Capture the cell that displays the provided text and extract its (x, y) central coordinate. 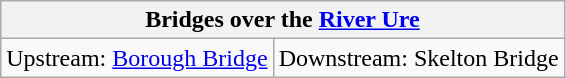
Upstream: Borough Bridge (137, 58)
Bridges over the River Ure (282, 20)
Downstream: Skelton Bridge (418, 58)
